Return (X, Y) of the center of cell containing provided text 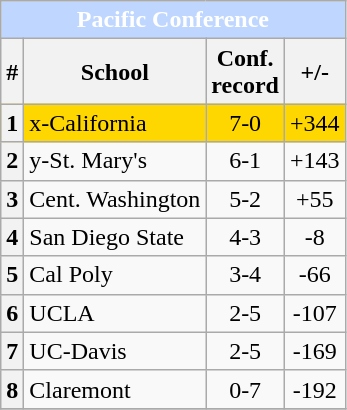
-107 (314, 313)
-66 (314, 275)
Pacific Conference (173, 20)
y-St. Mary's (115, 161)
7 (12, 351)
+/- (314, 72)
5-2 (246, 199)
6 (12, 313)
+143 (314, 161)
3 (12, 199)
7-0 (246, 123)
x-California (115, 123)
8 (12, 389)
6-1 (246, 161)
2 (12, 161)
UCLA (115, 313)
School (115, 72)
+344 (314, 123)
San Diego State (115, 237)
1 (12, 123)
5 (12, 275)
Claremont (115, 389)
Conf. record (246, 72)
4-3 (246, 237)
-169 (314, 351)
UC-Davis (115, 351)
3-4 (246, 275)
# (12, 72)
4 (12, 237)
+55 (314, 199)
Cent. Washington (115, 199)
-8 (314, 237)
Cal Poly (115, 275)
0-7 (246, 389)
-192 (314, 389)
